Provide the (X, Y) coordinate of the cell's center where the given text is located.  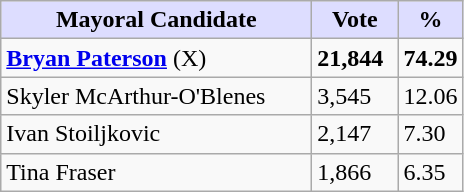
Bryan Paterson (X) (156, 58)
12.06 (430, 96)
Ivan Stoiljkovic (156, 134)
Vote (355, 20)
21,844 (355, 58)
3,545 (355, 96)
Mayoral Candidate (156, 20)
2,147 (355, 134)
74.29 (430, 58)
Skyler McArthur-O'Blenes (156, 96)
7.30 (430, 134)
6.35 (430, 172)
1,866 (355, 172)
Tina Fraser (156, 172)
% (430, 20)
